Identify which cell holds the provided text, then report its (X, Y) central coordinate. 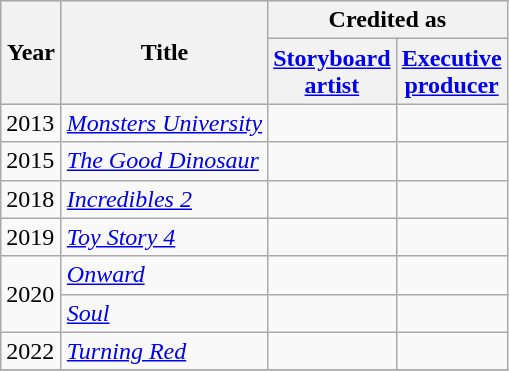
Soul (164, 313)
2015 (32, 161)
Credited as (388, 20)
2013 (32, 123)
2018 (32, 199)
The Good Dinosaur (164, 161)
Executive producer (452, 72)
Storyboard artist (332, 72)
Title (164, 52)
Onward (164, 275)
2020 (32, 294)
Year (32, 52)
Incredibles 2 (164, 199)
2022 (32, 351)
2019 (32, 237)
Toy Story 4 (164, 237)
Monsters University (164, 123)
Turning Red (164, 351)
